Find where the given text appears and provide that cell's center as [x, y] coordinate. 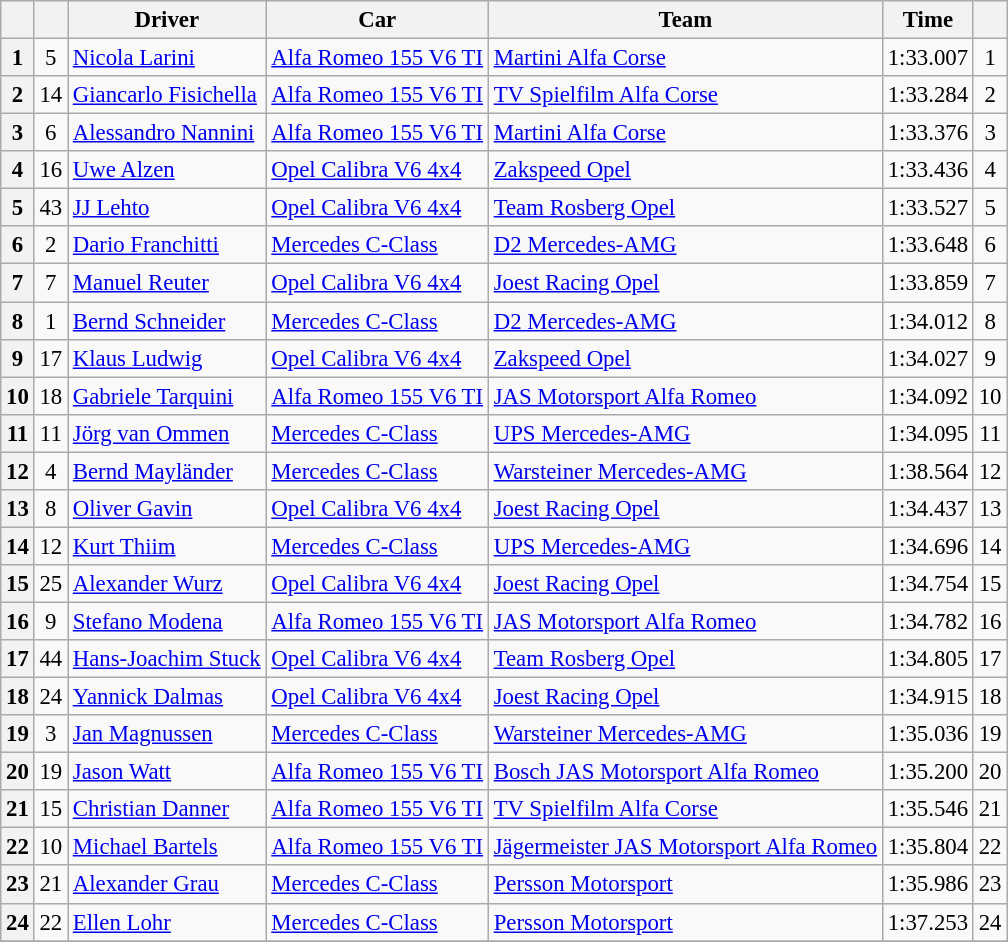
1:33.284 [928, 95]
Christian Danner [168, 809]
Yannick Dalmas [168, 697]
Gabriele Tarquini [168, 396]
1:33.648 [928, 245]
Oliver Gavin [168, 509]
JJ Lehto [168, 208]
25 [50, 584]
1:34.805 [928, 659]
1:38.564 [928, 471]
Kurt Thiim [168, 546]
1:34.696 [928, 546]
Dario Franchitti [168, 245]
1:33.527 [928, 208]
Ellen Lohr [168, 922]
1:34.437 [928, 509]
1:35.804 [928, 847]
Bernd Mayländer [168, 471]
Stefano Modena [168, 621]
Uwe Alzen [168, 170]
1:33.436 [928, 170]
1:33.007 [928, 58]
1:33.376 [928, 133]
43 [50, 208]
Time [928, 20]
Manuel Reuter [168, 283]
Jörg van Ommen [168, 433]
Michael Bartels [168, 847]
Klaus Ludwig [168, 358]
1:35.036 [928, 734]
Team [685, 20]
1:37.253 [928, 922]
1:34.027 [928, 358]
Jan Magnussen [168, 734]
Alexander Grau [168, 885]
Giancarlo Fisichella [168, 95]
Driver [168, 20]
Jägermeister JAS Motorsport Alfa Romeo [685, 847]
Jason Watt [168, 772]
1:35.546 [928, 809]
44 [50, 659]
Alexander Wurz [168, 584]
1:34.915 [928, 697]
1:34.095 [928, 433]
Car [377, 20]
1:33.859 [928, 283]
1:34.092 [928, 396]
Bernd Schneider [168, 321]
Bosch JAS Motorsport Alfa Romeo [685, 772]
1:34.012 [928, 321]
Alessandro Nannini [168, 133]
Hans-Joachim Stuck [168, 659]
1:34.754 [928, 584]
1:35.200 [928, 772]
1:34.782 [928, 621]
1:35.986 [928, 885]
Nicola Larini [168, 58]
